Extract the [x, y] coordinate from the center of the cell holding the provided text.  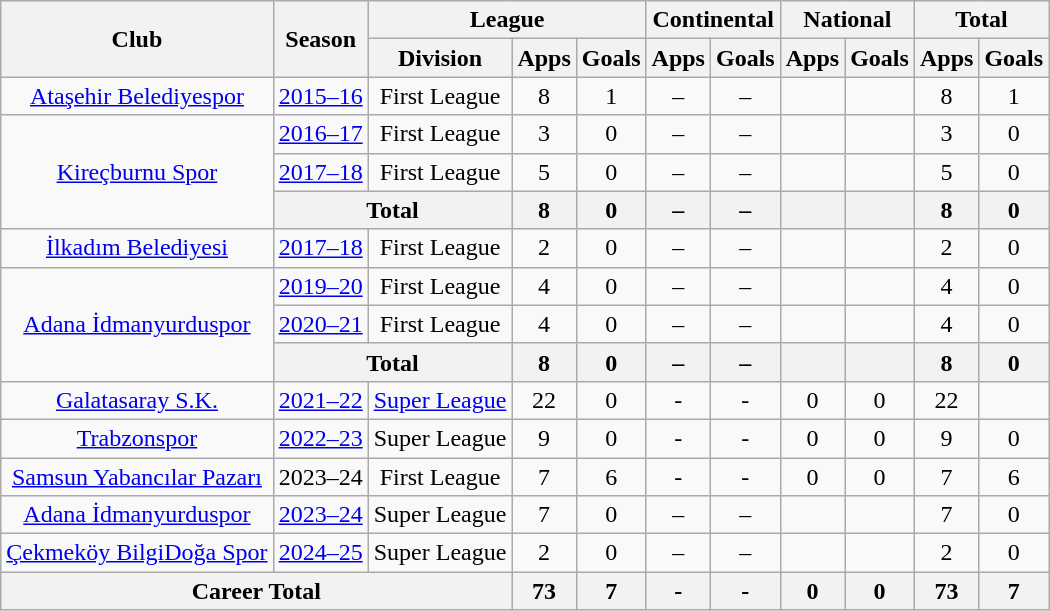
Ataşehir Belediyespor [137, 96]
National [847, 20]
2021–22 [320, 400]
Career Total [256, 591]
2015–16 [320, 96]
Continental [713, 20]
Division [440, 58]
Galatasaray S.K. [137, 400]
League [507, 20]
İlkadım Belediyesi [137, 248]
2019–20 [320, 286]
Çekmeköy BilgiDoğa Spor [137, 553]
2020–21 [320, 324]
Kireçburnu Spor [137, 172]
Samsun Yabancılar Pazarı [137, 477]
Trabzonspor [137, 438]
2024–25 [320, 553]
Season [320, 39]
2022–23 [320, 438]
Club [137, 39]
2016–17 [320, 134]
